Capture the cell that displays the provided text and extract its (X, Y) central coordinate. 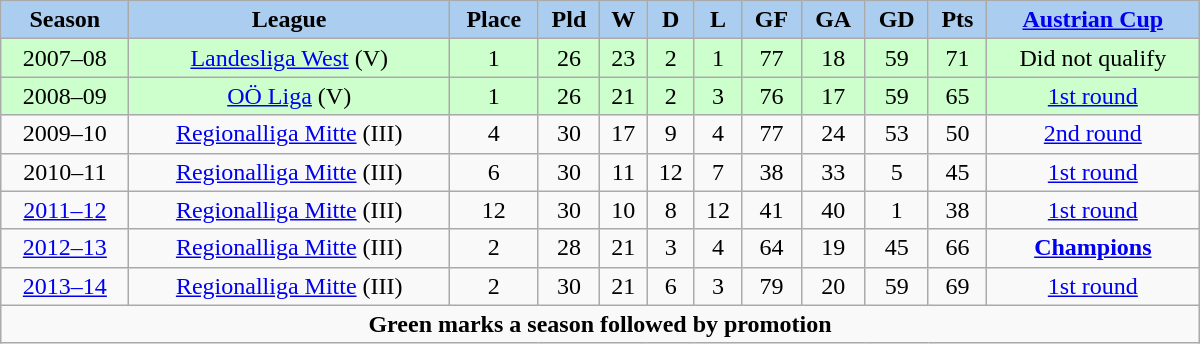
50 (957, 134)
76 (772, 96)
9 (670, 134)
69 (957, 286)
Austrian Cup (1092, 20)
Green marks a season followed by promotion (600, 324)
10 (624, 210)
2011–12 (65, 210)
2008–09 (65, 96)
2009–10 (65, 134)
79 (772, 286)
D (670, 20)
64 (772, 248)
League (290, 20)
71 (957, 58)
40 (832, 210)
GD (896, 20)
8 (670, 210)
Pld (569, 20)
OÖ Liga (V) (290, 96)
W (624, 20)
11 (624, 172)
2010–11 (65, 172)
Pts (957, 20)
5 (896, 172)
23 (624, 58)
Season (65, 20)
L (718, 20)
Landesliga West (V) (290, 58)
66 (957, 248)
2007–08 (65, 58)
19 (832, 248)
GF (772, 20)
GA (832, 20)
41 (772, 210)
Place (494, 20)
2012–13 (65, 248)
20 (832, 286)
Did not qualify (1092, 58)
28 (569, 248)
Champions (1092, 248)
65 (957, 96)
24 (832, 134)
2013–14 (65, 286)
53 (896, 134)
2nd round (1092, 134)
33 (832, 172)
7 (718, 172)
18 (832, 58)
